Return the (X, Y) coordinate for the center point of the cell that contains the specified text.  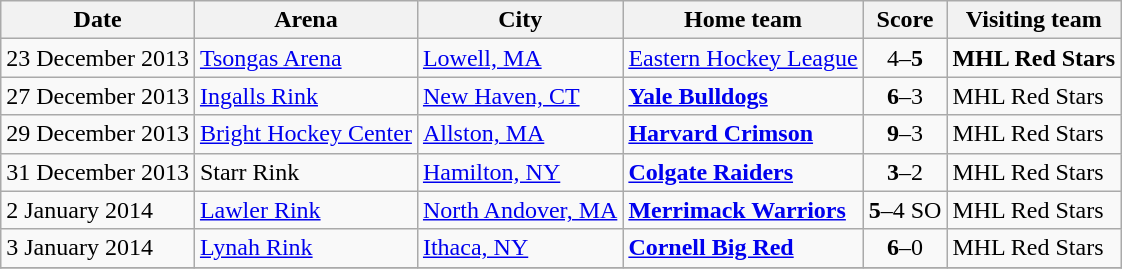
3–2 (905, 172)
6–0 (905, 248)
29 December 2013 (98, 134)
Yale Bulldogs (743, 96)
Arena (306, 20)
City (520, 20)
Home team (743, 20)
23 December 2013 (98, 58)
Harvard Crimson (743, 134)
Starr Rink (306, 172)
Ingalls Rink (306, 96)
31 December 2013 (98, 172)
6–3 (905, 96)
Score (905, 20)
9–3 (905, 134)
Allston, MA (520, 134)
North Andover, MA (520, 210)
2 January 2014 (98, 210)
Visiting team (1034, 20)
Colgate Raiders (743, 172)
Hamilton, NY (520, 172)
4–5 (905, 58)
Lawler Rink (306, 210)
Lynah Rink (306, 248)
Date (98, 20)
Cornell Big Red (743, 248)
Eastern Hockey League (743, 58)
27 December 2013 (98, 96)
3 January 2014 (98, 248)
Bright Hockey Center (306, 134)
Merrimack Warriors (743, 210)
Lowell, MA (520, 58)
Tsongas Arena (306, 58)
5–4 SO (905, 210)
New Haven, CT (520, 96)
Ithaca, NY (520, 248)
